For the text-containing cell, return its midpoint in (x, y) coordinate format. 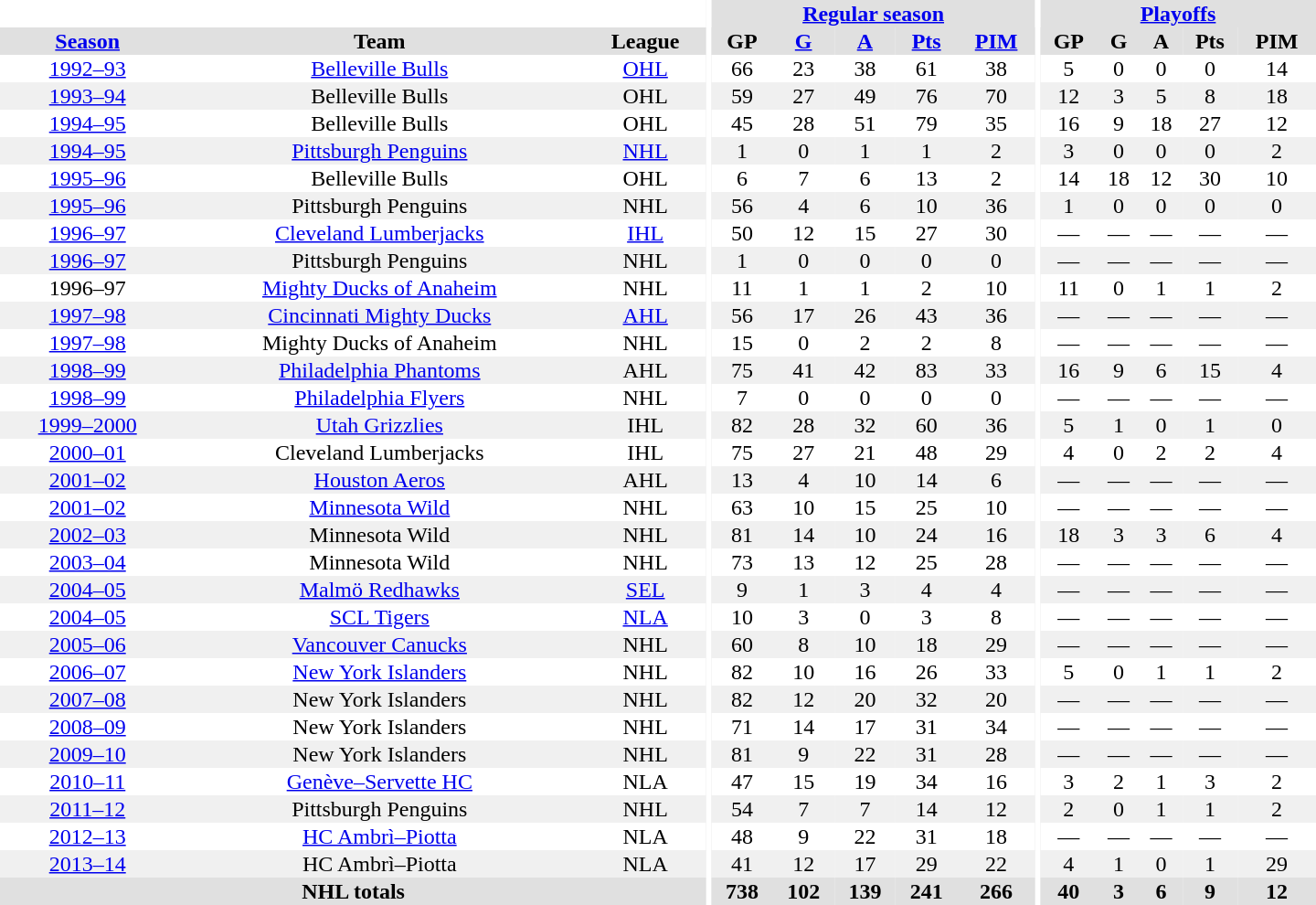
Philadelphia Phantoms (379, 370)
139 (865, 891)
71 (742, 727)
Regular season (874, 14)
Philadelphia Flyers (379, 398)
Houston Aeros (379, 480)
54 (742, 809)
24 (927, 535)
Vancouver Canucks (379, 644)
45 (742, 123)
Playoffs (1178, 14)
Team (379, 41)
NHL totals (353, 891)
66 (742, 69)
83 (927, 370)
1992–93 (88, 69)
35 (996, 123)
2008–09 (88, 727)
2013–14 (88, 864)
79 (927, 123)
2007–08 (88, 699)
Season (88, 41)
63 (742, 507)
40 (1069, 891)
2005–06 (88, 644)
43 (927, 315)
2002–03 (88, 535)
2003–04 (88, 562)
49 (865, 96)
70 (996, 96)
1993–94 (88, 96)
23 (804, 69)
102 (804, 891)
2000–01 (88, 452)
Utah Grizzlies (379, 425)
2009–10 (88, 754)
73 (742, 562)
21 (865, 452)
47 (742, 782)
Genève–Servette HC (379, 782)
Malmö Redhawks (379, 590)
2011–12 (88, 809)
51 (865, 123)
266 (996, 891)
Cincinnati Mighty Ducks (379, 315)
76 (927, 96)
738 (742, 891)
1999–2000 (88, 425)
SEL (645, 590)
61 (927, 69)
2006–07 (88, 672)
241 (927, 891)
59 (742, 96)
2012–13 (88, 836)
League (645, 41)
2010–11 (88, 782)
42 (865, 370)
SCL Tigers (379, 617)
50 (742, 233)
19 (865, 782)
